Return (x, y) of the center of cell containing provided text 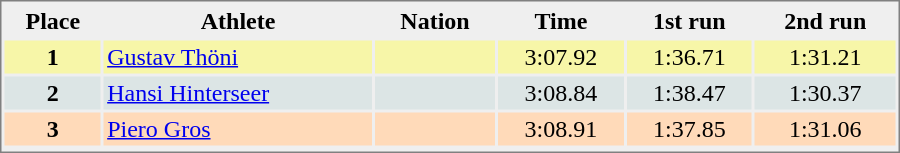
2nd run (825, 20)
3:07.92 (560, 56)
Gustav Thöni (238, 56)
1:36.71 (690, 56)
2 (52, 92)
3:08.91 (560, 128)
Nation (435, 20)
Place (52, 20)
3 (52, 128)
1st run (690, 20)
1:37.85 (690, 128)
1:38.47 (690, 92)
1:31.06 (825, 128)
1:30.37 (825, 92)
Piero Gros (238, 128)
Athlete (238, 20)
Time (560, 20)
Hansi Hinterseer (238, 92)
1:31.21 (825, 56)
1 (52, 56)
3:08.84 (560, 92)
